From the cell containing the given text, extract its center point as (X, Y) coordinate. 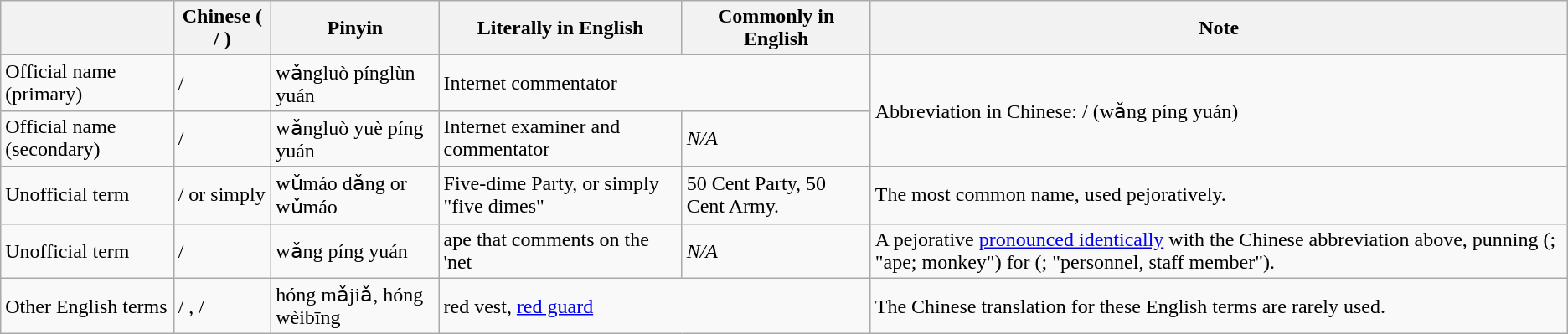
The Chinese translation for these English terms are rarely used. (1219, 306)
Internet commentator (655, 84)
/ , / (223, 306)
Other English terms (87, 306)
ape that comments on the 'net (560, 251)
Commonly in English (776, 28)
Literally in English (560, 28)
Internet examiner and commentator (560, 139)
Pinyin (355, 28)
wǎng píng yuán (355, 251)
Abbreviation in Chinese: / (wǎng píng yuán) (1219, 110)
Official name (secondary) (87, 139)
hóng mǎjiǎ, hóng wèibīng (355, 306)
Chinese ( / ) (223, 28)
Five-dime Party, or simply "five dimes" (560, 195)
Note (1219, 28)
The most common name, used pejoratively. (1219, 195)
A pejorative pronounced identically with the Chinese abbreviation above, punning (; "ape; monkey") for (; "personnel, staff member"). (1219, 251)
wǔmáo dǎng or wǔmáo (355, 195)
Official name (primary) (87, 84)
wǎngluò yuè píng yuán (355, 139)
50 Cent Party, 50 Cent Army. (776, 195)
red vest, red guard (655, 306)
/ or simply (223, 195)
wǎngluò pínglùn yuán (355, 84)
